Search for the cell housing the specified text and yield its [X, Y] center coordinate. 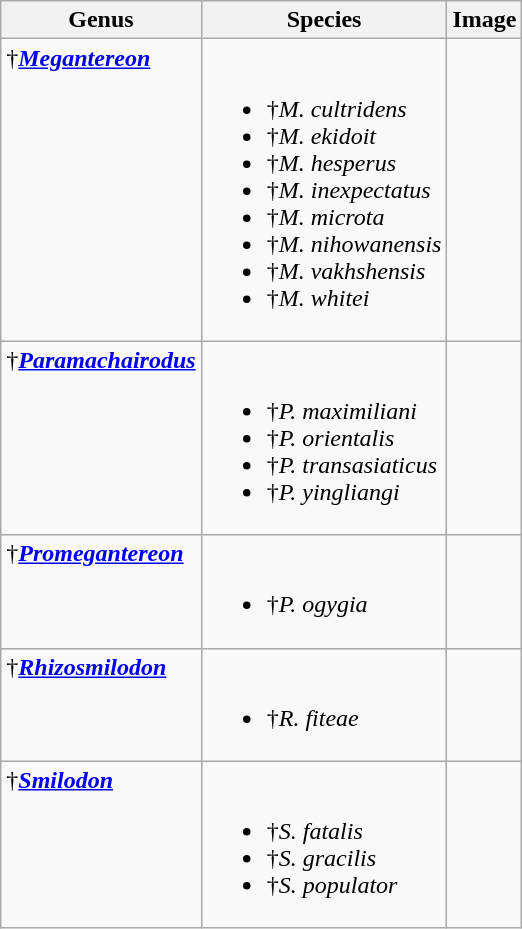
†Megantereon [101, 190]
†M. cultridens†M. ekidoit†M. hesperus†M. inexpectatus†M. microta†M. nihowanensis†M. vakhshensis†M. whitei [324, 190]
†S. fatalis†S. gracilis†S. populator [324, 844]
Image [484, 20]
†Promegantereon [101, 592]
†P. maximiliani†P. orientalis†P. transasiaticus†P. yingliangi [324, 438]
†R. fiteae [324, 704]
Species [324, 20]
†Smilodon [101, 844]
†Paramachairodus [101, 438]
Genus [101, 20]
†Rhizosmilodon [101, 704]
†P. ogygia [324, 592]
